Scan for the cell matching the given text and deliver its (X, Y) coordinate at center. 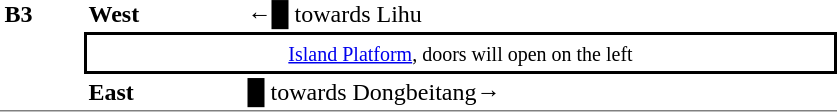
East (164, 93)
Island Platform, doors will open on the left (460, 53)
█ towards Dongbeitang→ (540, 93)
